Capture the cell that displays the provided text and extract its [x, y] central coordinate. 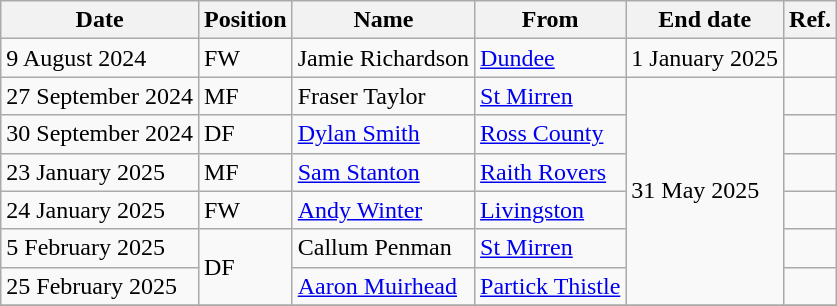
27 September 2024 [100, 96]
Ross County [550, 134]
5 February 2025 [100, 248]
Dundee [550, 58]
Fraser Taylor [383, 96]
30 September 2024 [100, 134]
24 January 2025 [100, 210]
Callum Penman [383, 248]
Andy Winter [383, 210]
Position [245, 20]
Jamie Richardson [383, 58]
Livingston [550, 210]
1 January 2025 [705, 58]
Ref. [810, 20]
Name [383, 20]
End date [705, 20]
Aaron Muirhead [383, 286]
25 February 2025 [100, 286]
Dylan Smith [383, 134]
9 August 2024 [100, 58]
From [550, 20]
Date [100, 20]
Sam Stanton [383, 172]
Partick Thistle [550, 286]
31 May 2025 [705, 191]
23 January 2025 [100, 172]
Raith Rovers [550, 172]
